Search for the cell housing the specified text and yield its [x, y] center coordinate. 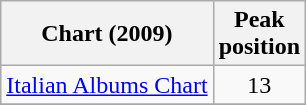
13 [259, 85]
Peakposition [259, 34]
Italian Albums Chart [107, 85]
Chart (2009) [107, 34]
